Determine the [x, y] coordinate at the center of the cell enclosing the given text.  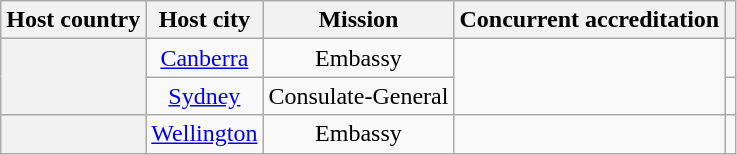
Canberra [204, 58]
Mission [358, 20]
Consulate-General [358, 96]
Wellington [204, 134]
Sydney [204, 96]
Concurrent accreditation [590, 20]
Host country [74, 20]
Host city [204, 20]
